Output the [x, y] coordinate of the center of the cell containing the given text.  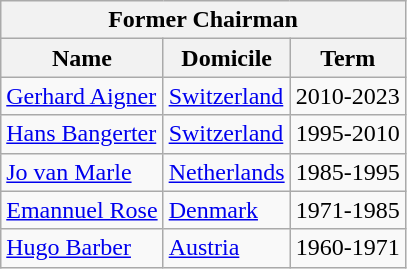
Hugo Barber [82, 248]
Emannuel Rose [82, 210]
Denmark [226, 210]
Netherlands [226, 172]
1995-2010 [348, 134]
Domicile [226, 58]
2010-2023 [348, 96]
Austria [226, 248]
Hans Bangerter [82, 134]
Gerhard Aigner [82, 96]
1971-1985 [348, 210]
1985-1995 [348, 172]
Term [348, 58]
Former Chairman [203, 20]
Jo van Marle [82, 172]
Name [82, 58]
1960-1971 [348, 248]
